Output the [x, y] coordinate of the center of the cell containing the given text.  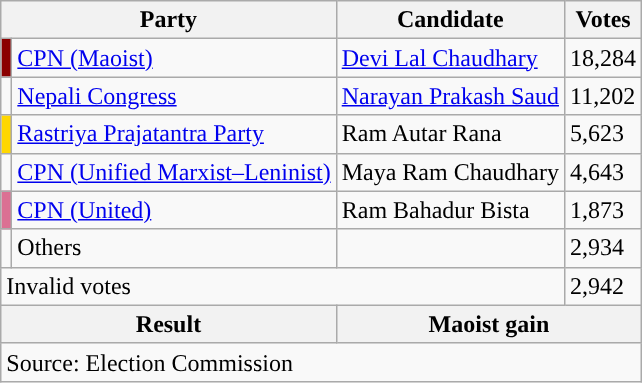
5,623 [604, 134]
CPN (United) [174, 210]
CPN (Maoist) [174, 58]
4,643 [604, 172]
Source: Election Commission [322, 362]
18,284 [604, 58]
Result [168, 324]
Invalid votes [283, 286]
Party [168, 20]
Votes [604, 20]
2,934 [604, 248]
Devi Lal Chaudhary [450, 58]
Maoist gain [488, 324]
Narayan Prakash Saud [450, 96]
Ram Autar Rana [450, 134]
Candidate [450, 20]
Nepali Congress [174, 96]
Ram Bahadur Bista [450, 210]
Others [174, 248]
2,942 [604, 286]
11,202 [604, 96]
Rastriya Prajatantra Party [174, 134]
CPN (Unified Marxist–Leninist) [174, 172]
Maya Ram Chaudhary [450, 172]
1,873 [604, 210]
